Pinpoint the cell where the given text exists, returning its (x, y) midpoint coordinate. 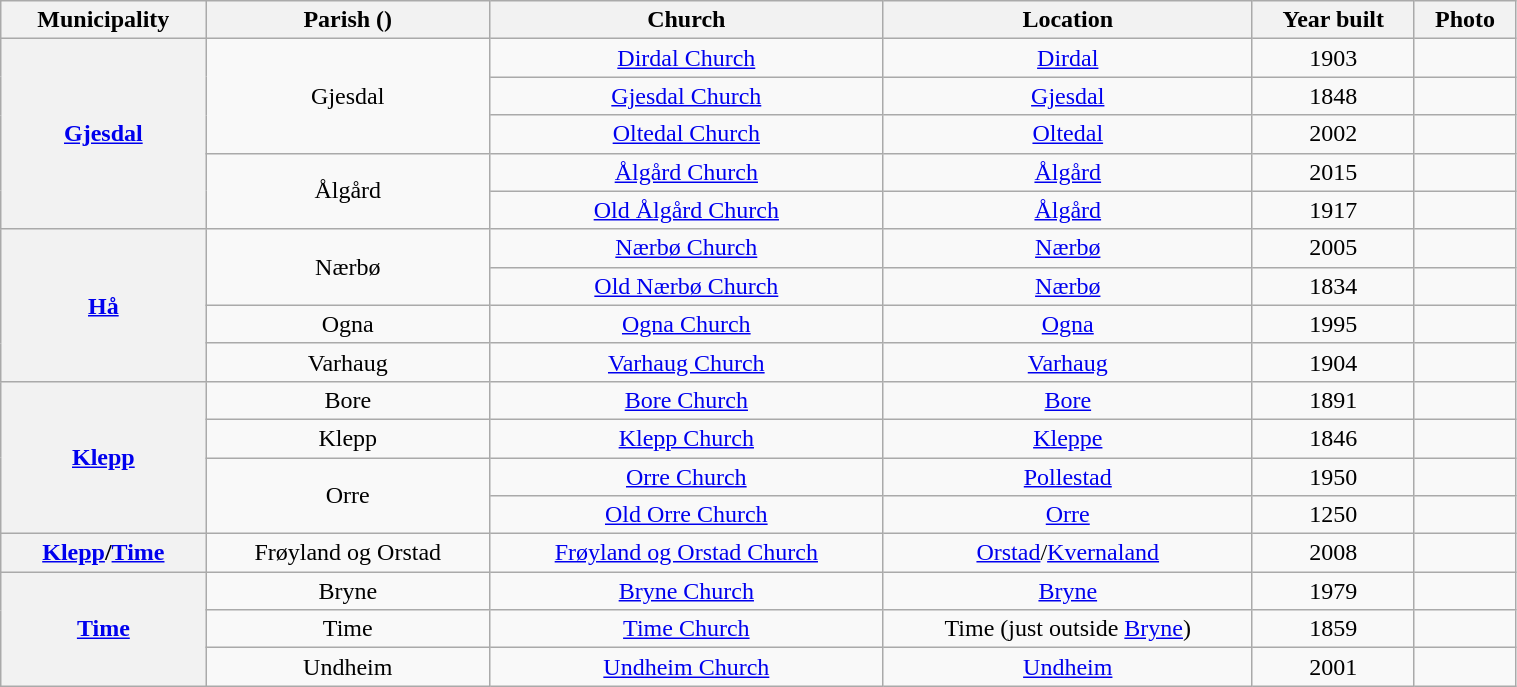
Municipality (104, 20)
Hå (104, 305)
1904 (1333, 362)
Varhaug Church (687, 362)
2002 (1333, 134)
Orre Church (687, 477)
Time Church (687, 629)
1834 (1333, 286)
Ålgård Church (687, 172)
Pollestad (1068, 477)
Bryne Church (687, 591)
Kleppe (1068, 438)
Klepp Church (687, 438)
Dirdal Church (687, 58)
Ogna Church (687, 324)
Dirdal (1068, 58)
Frøyland og Orstad Church (687, 553)
Old Nærbø Church (687, 286)
Oltedal Church (687, 134)
Parish () (348, 20)
Oltedal (1068, 134)
Photo (1465, 20)
1848 (1333, 96)
2015 (1333, 172)
Year built (1333, 20)
1995 (1333, 324)
1903 (1333, 58)
Gjesdal Church (687, 96)
2001 (1333, 667)
Frøyland og Orstad (348, 553)
Old Orre Church (687, 515)
2005 (1333, 248)
Bore Church (687, 400)
Old Ålgård Church (687, 210)
1891 (1333, 400)
2008 (1333, 553)
1950 (1333, 477)
1846 (1333, 438)
1917 (1333, 210)
Church (687, 20)
1250 (1333, 515)
Time (just outside Bryne) (1068, 629)
Nærbø Church (687, 248)
Orstad/Kvernaland (1068, 553)
1859 (1333, 629)
Undheim Church (687, 667)
Klepp/Time (104, 553)
1979 (1333, 591)
Location (1068, 20)
